Return [x, y] of the center of cell containing provided text 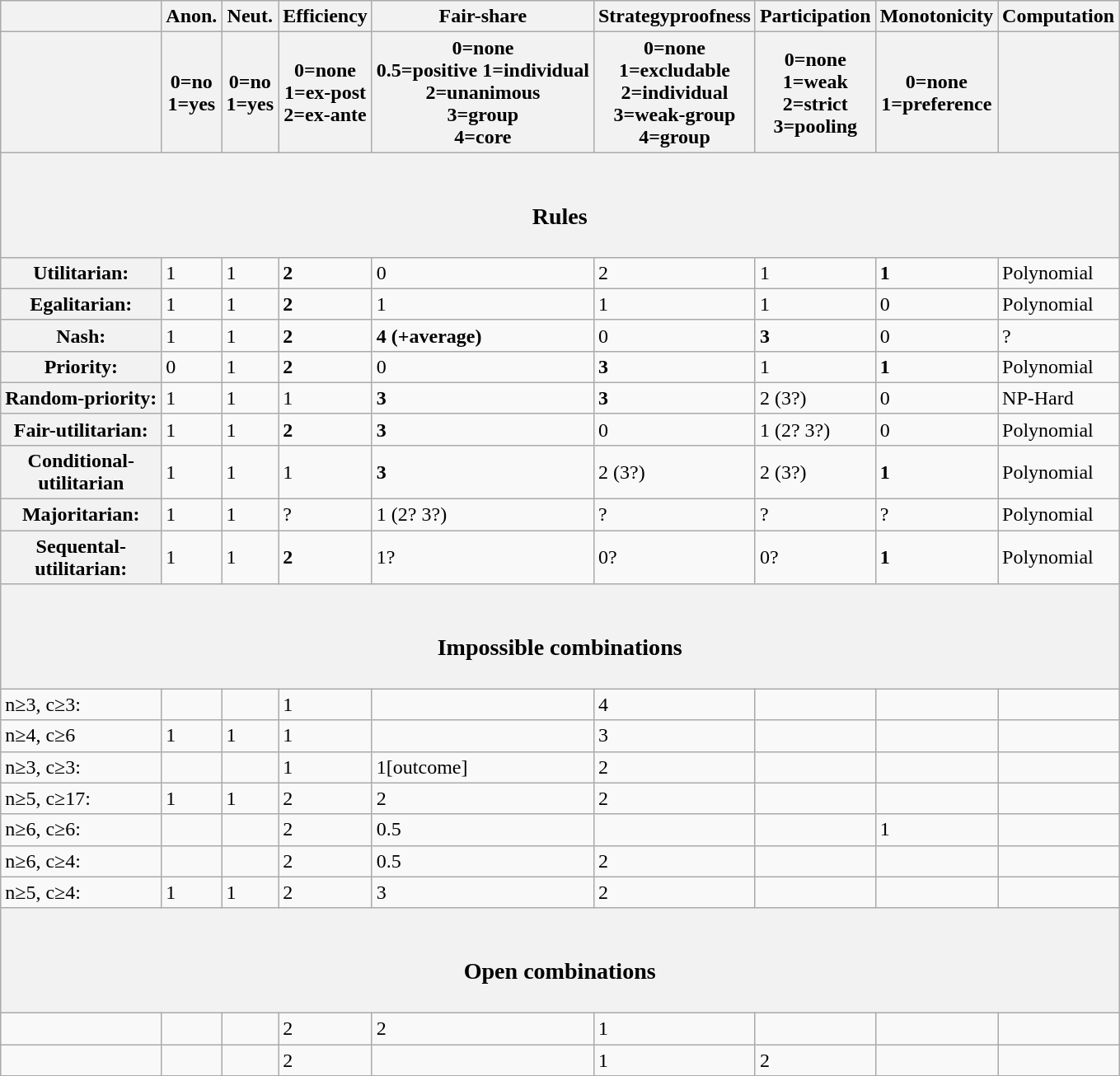
Participation [815, 16]
Computation [1058, 16]
0=none1=weak2=strict3=pooling [815, 92]
n≥6, c≥6: [81, 830]
Sequental-utilitarian: [81, 557]
0=none0.5=positive 1=individual2=unanimous3=group4=core [483, 92]
1? [483, 557]
n≥4, c≥6 [81, 736]
1[outcome] [483, 767]
Fair-share [483, 16]
Impossible combinations [560, 636]
0=none1=ex-post2=ex-ante [326, 92]
n≥5, c≥17: [81, 798]
Anon. [191, 16]
0=none1=preference [936, 92]
Conditional-utilitarian [81, 471]
Open combinations [560, 961]
Nash: [81, 335]
4 (+average) [483, 335]
Neut. [251, 16]
Majoritarian: [81, 515]
Utilitarian: [81, 273]
Strategyproofness [674, 16]
0=none1=excludable2=individual3=weak-group4=group [674, 92]
Efficiency [326, 16]
Egalitarian: [81, 304]
Monotonicity [936, 16]
4 [674, 704]
NP-Hard [1058, 398]
Fair-utilitarian: [81, 429]
n≥5, c≥4: [81, 892]
Priority: [81, 367]
n≥6, c≥4: [81, 861]
Random-priority: [81, 398]
Rules [560, 204]
